Detect which cell encompasses the target text, then output its (x, y) center coordinate. 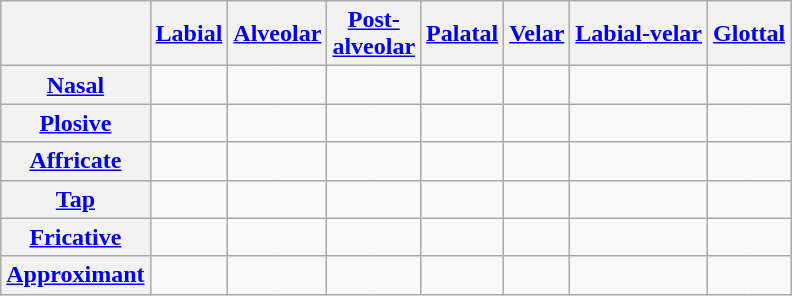
Fricative (76, 237)
Labial (189, 34)
Glottal (750, 34)
Tap (76, 199)
Nasal (76, 85)
Velar (537, 34)
Affricate (76, 161)
Post-alveolar (374, 34)
Approximant (76, 275)
Palatal (462, 34)
Labial-velar (639, 34)
Plosive (76, 123)
Alveolar (278, 34)
